Extract the [X, Y] coordinate from the center of the cell holding the provided text.  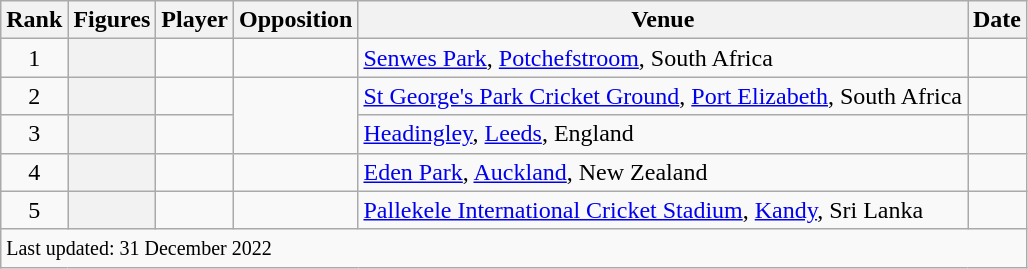
Pallekele International Cricket Stadium, Kandy, Sri Lanka [663, 210]
Opposition [296, 20]
St George's Park Cricket Ground, Port Elizabeth, South Africa [663, 96]
Rank [34, 20]
2 [34, 96]
Last updated: 31 December 2022 [514, 248]
Eden Park, Auckland, New Zealand [663, 172]
Date [998, 20]
1 [34, 58]
3 [34, 134]
Senwes Park, Potchefstroom, South Africa [663, 58]
Venue [663, 20]
5 [34, 210]
4 [34, 172]
Figures [112, 20]
Player [195, 20]
Headingley, Leeds, England [663, 134]
